Output the (X, Y) coordinate of the center of the cell containing the given text.  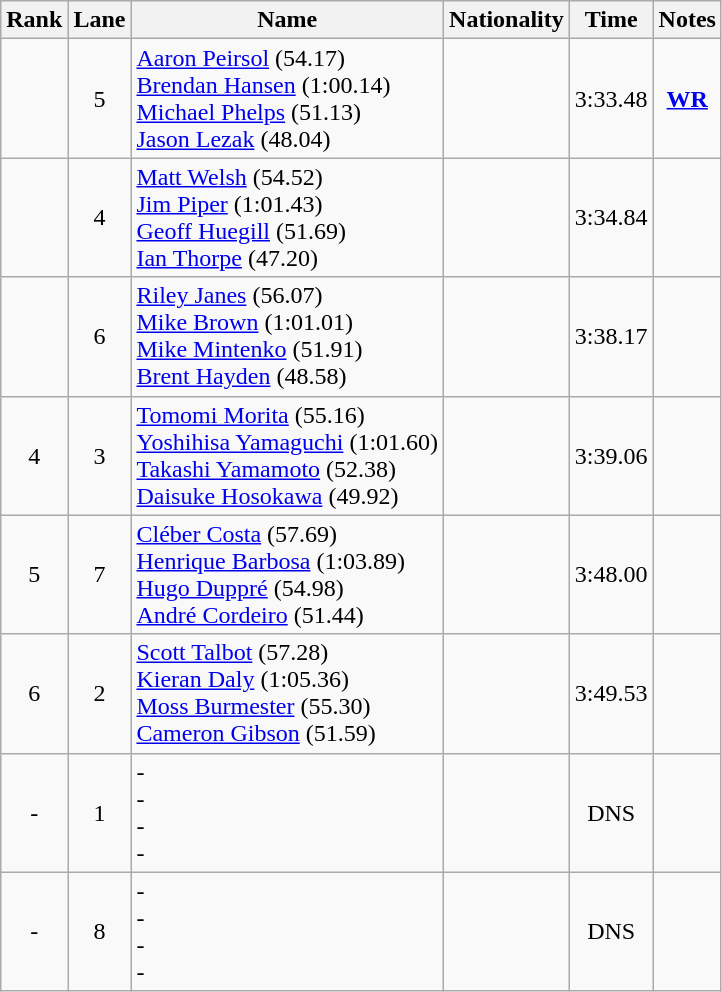
3:33.48 (611, 98)
Aaron Peirsol (54.17) Brendan Hansen (1:00.14) Michael Phelps (51.13) Jason Lezak (48.04) (288, 98)
1 (100, 812)
3 (100, 456)
Scott Talbot (57.28) Kieran Daly (1:05.36) Moss Burmester (55.30) Cameron Gibson (51.59) (288, 694)
WR (687, 98)
3:49.53 (611, 694)
8 (100, 932)
Nationality (507, 20)
Riley Janes (56.07) Mike Brown (1:01.01) Mike Mintenko (51.91) Brent Hayden (48.58) (288, 336)
3:34.84 (611, 218)
Name (288, 20)
Time (611, 20)
Matt Welsh (54.52) Jim Piper (1:01.43) Geoff Huegill (51.69) Ian Thorpe (47.20) (288, 218)
2 (100, 694)
Cléber Costa (57.69) Henrique Barbosa (1:03.89) Hugo Duppré (54.98) André Cordeiro (51.44) (288, 574)
3:38.17 (611, 336)
Notes (687, 20)
Tomomi Morita (55.16) Yoshihisa Yamaguchi (1:01.60) Takashi Yamamoto (52.38) Daisuke Hosokawa (49.92) (288, 456)
Lane (100, 20)
7 (100, 574)
3:48.00 (611, 574)
3:39.06 (611, 456)
Rank (34, 20)
